Output the [X, Y] coordinate of the center of the cell containing the given text.  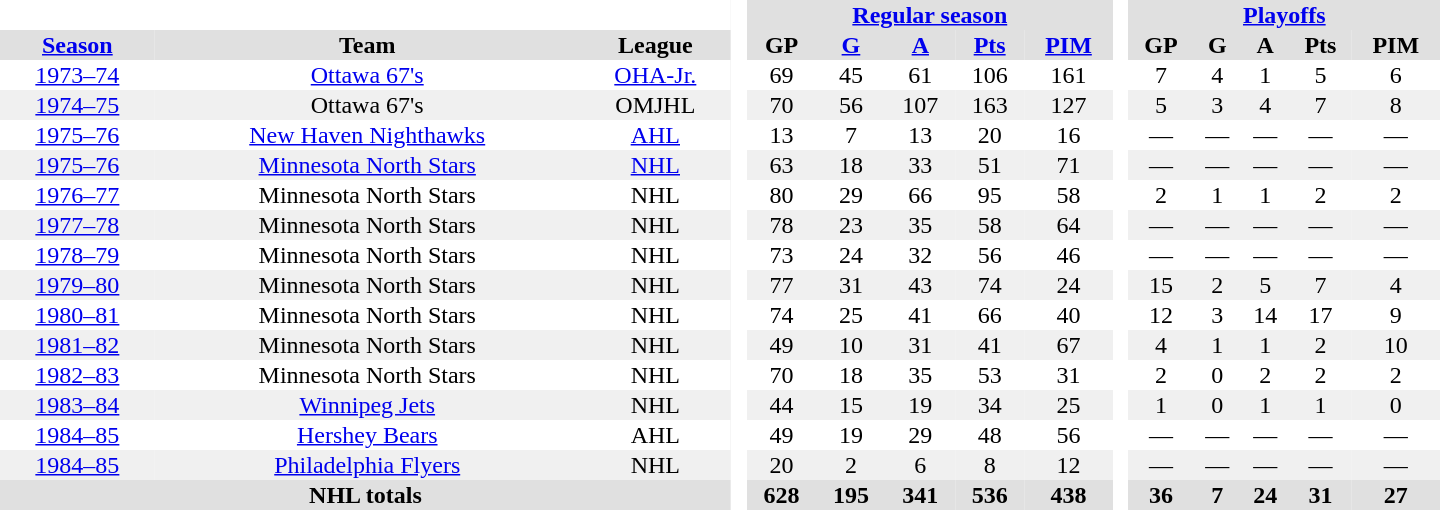
106 [990, 75]
95 [990, 195]
341 [920, 495]
Playoffs [1284, 15]
16 [1068, 135]
48 [990, 435]
1978–79 [78, 255]
77 [782, 285]
536 [990, 495]
51 [990, 165]
40 [1068, 315]
9 [1396, 315]
64 [1068, 225]
71 [1068, 165]
1977–78 [78, 225]
Winnipeg Jets [368, 405]
League [656, 45]
1981–82 [78, 345]
80 [782, 195]
23 [850, 225]
44 [782, 405]
161 [1068, 75]
Philadelphia Flyers [368, 465]
NHL totals [366, 495]
43 [920, 285]
78 [782, 225]
1982–83 [78, 375]
69 [782, 75]
1973–74 [78, 75]
1980–81 [78, 315]
438 [1068, 495]
32 [920, 255]
Season [78, 45]
1983–84 [78, 405]
New Haven Nighthawks [368, 135]
73 [782, 255]
1974–75 [78, 105]
27 [1396, 495]
127 [1068, 105]
61 [920, 75]
Team [368, 45]
107 [920, 105]
36 [1162, 495]
1976–77 [78, 195]
63 [782, 165]
33 [920, 165]
Hershey Bears [368, 435]
628 [782, 495]
195 [850, 495]
163 [990, 105]
46 [1068, 255]
OMJHL [656, 105]
67 [1068, 345]
14 [1265, 315]
45 [850, 75]
Regular season [930, 15]
OHA-Jr. [656, 75]
53 [990, 375]
17 [1320, 315]
34 [990, 405]
1979–80 [78, 285]
